Return [x, y] of the center of cell containing provided text 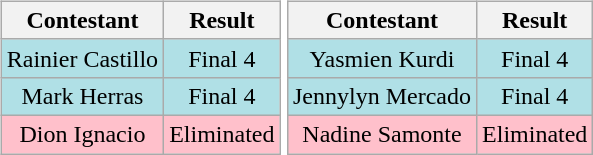
Rainier Castillo [82, 58]
Dion Ignacio [82, 134]
Yasmien Kurdi [382, 58]
Nadine Samonte [382, 134]
Jennylyn Mercado [382, 96]
Mark Herras [82, 96]
